Locate the cell with the specified text and output its [x, y] center coordinate. 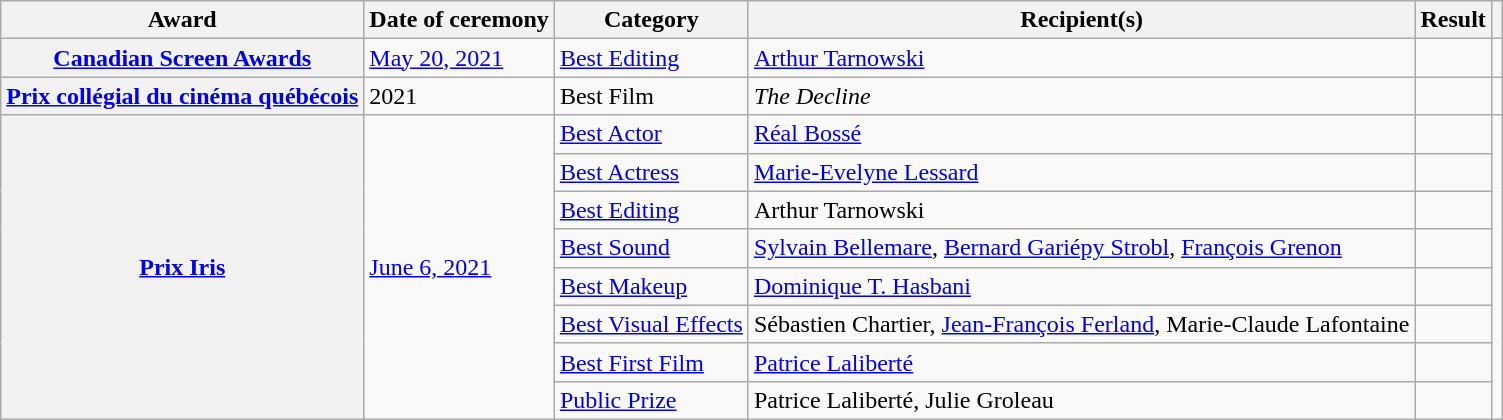
Award [182, 20]
Category [651, 20]
Recipient(s) [1082, 20]
Sylvain Bellemare, Bernard Gariépy Strobl, François Grenon [1082, 248]
Best Film [651, 96]
Best Sound [651, 248]
The Decline [1082, 96]
Dominique T. Hasbani [1082, 286]
Best Makeup [651, 286]
Date of ceremony [460, 20]
Sébastien Chartier, Jean-François Ferland, Marie-Claude Lafontaine [1082, 324]
Marie-Evelyne Lessard [1082, 172]
Prix Iris [182, 267]
Patrice Laliberté [1082, 362]
Result [1453, 20]
Prix collégial du cinéma québécois [182, 96]
Best Actor [651, 134]
Best Visual Effects [651, 324]
Patrice Laliberté, Julie Groleau [1082, 400]
Canadian Screen Awards [182, 58]
May 20, 2021 [460, 58]
2021 [460, 96]
Best First Film [651, 362]
Best Actress [651, 172]
Réal Bossé [1082, 134]
Public Prize [651, 400]
June 6, 2021 [460, 267]
